From the cell containing the given text, extract its center point as [X, Y] coordinate. 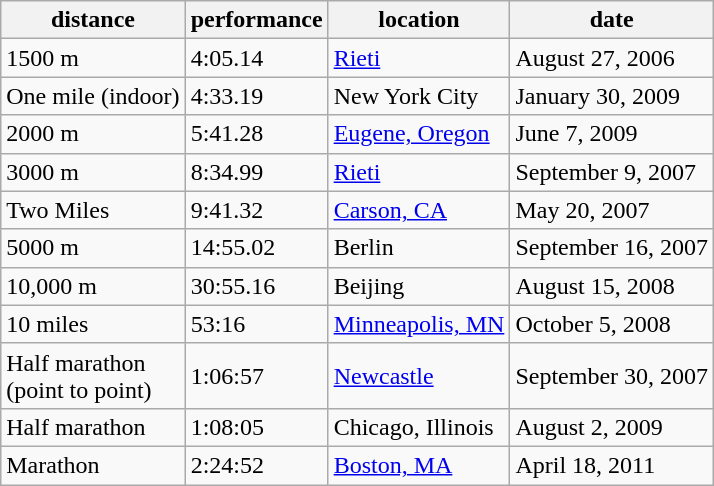
5000 m [93, 248]
January 30, 2009 [612, 96]
Minneapolis, MN [419, 324]
location [419, 20]
September 9, 2007 [612, 172]
1:08:05 [256, 427]
2:24:52 [256, 465]
Carson, CA [419, 210]
1500 m [93, 58]
53:16 [256, 324]
4:33.19 [256, 96]
10 miles [93, 324]
30:55.16 [256, 286]
Eugene, Oregon [419, 134]
June 7, 2009 [612, 134]
date [612, 20]
Marathon [93, 465]
September 30, 2007 [612, 376]
Newcastle [419, 376]
New York City [419, 96]
April 18, 2011 [612, 465]
4:05.14 [256, 58]
5:41.28 [256, 134]
Two Miles [93, 210]
9:41.32 [256, 210]
Half marathon (point to point) [93, 376]
August 15, 2008 [612, 286]
1:06:57 [256, 376]
distance [93, 20]
Half marathon [93, 427]
May 20, 2007 [612, 210]
Chicago, Illinois [419, 427]
10,000 m [93, 286]
August 2, 2009 [612, 427]
3000 m [93, 172]
2000 m [93, 134]
14:55.02 [256, 248]
Boston, MA [419, 465]
8:34.99 [256, 172]
August 27, 2006 [612, 58]
Beijing [419, 286]
September 16, 2007 [612, 248]
One mile (indoor) [93, 96]
October 5, 2008 [612, 324]
Berlin [419, 248]
performance [256, 20]
